Find where the given text appears and provide that cell's center as [X, Y] coordinate. 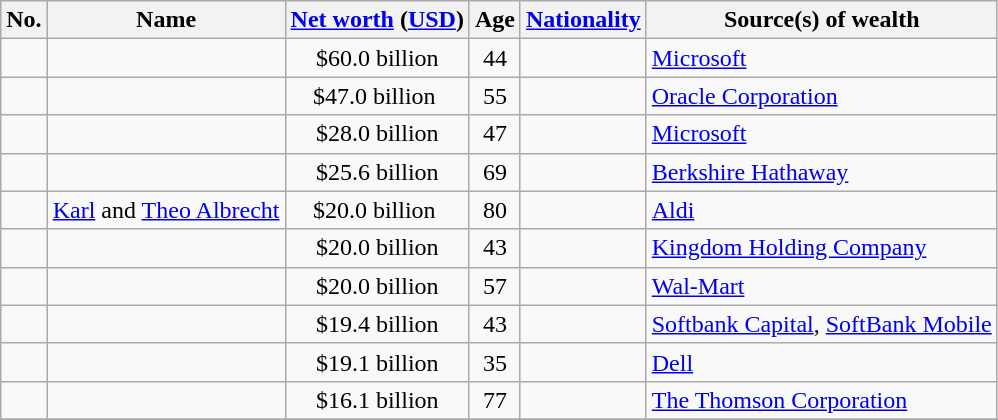
No. [24, 20]
$16.1 billion [377, 400]
$60.0 billion [377, 58]
Aldi [822, 210]
$19.1 billion [377, 362]
35 [494, 362]
Nationality [583, 20]
Kingdom Holding Company [822, 248]
69 [494, 172]
Net worth (USD) [377, 20]
$25.6 billion [377, 172]
80 [494, 210]
$47.0 billion [377, 96]
Source(s) of wealth [822, 20]
57 [494, 286]
Oracle Corporation [822, 96]
Wal-Mart [822, 286]
Karl and Theo Albrecht [166, 210]
Age [494, 20]
$28.0 billion [377, 134]
Dell [822, 362]
Berkshire Hathaway [822, 172]
Softbank Capital, SoftBank Mobile [822, 324]
55 [494, 96]
$19.4 billion [377, 324]
44 [494, 58]
77 [494, 400]
47 [494, 134]
Name [166, 20]
The Thomson Corporation [822, 400]
